Return the [X, Y] coordinate for the center point of the cell that contains the specified text.  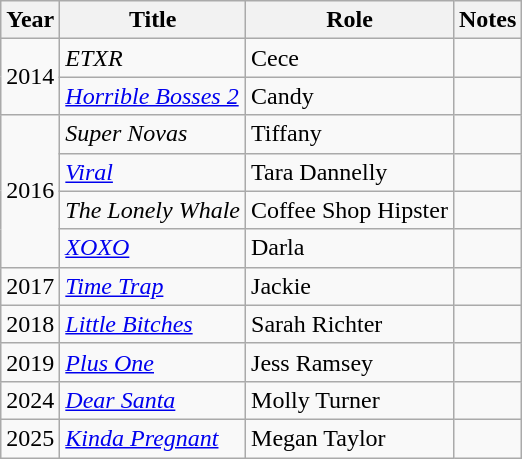
ETXR [153, 58]
XOXO [153, 248]
Tara Dannelly [350, 172]
Sarah Richter [350, 324]
2025 [30, 438]
Cece [350, 58]
Candy [350, 96]
2017 [30, 286]
Horrible Bosses 2 [153, 96]
2018 [30, 324]
Title [153, 20]
The Lonely Whale [153, 210]
Tiffany [350, 134]
Kinda Pregnant [153, 438]
Role [350, 20]
Dear Santa [153, 400]
Super Novas [153, 134]
2019 [30, 362]
Year [30, 20]
Little Bitches [153, 324]
Molly Turner [350, 400]
Plus One [153, 362]
2024 [30, 400]
Jess Ramsey [350, 362]
Viral [153, 172]
2016 [30, 191]
Jackie [350, 286]
2014 [30, 77]
Time Trap [153, 286]
Notes [487, 20]
Megan Taylor [350, 438]
Coffee Shop Hipster [350, 210]
Darla [350, 248]
